Find where the given text appears and provide that cell's center as [x, y] coordinate. 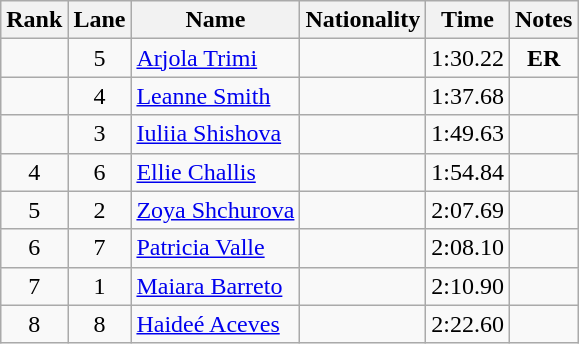
2:22.60 [468, 324]
Ellie Challis [216, 172]
Maiara Barreto [216, 286]
Name [216, 20]
Patricia Valle [216, 248]
2 [100, 210]
2:07.69 [468, 210]
1:49.63 [468, 134]
Nationality [363, 20]
1:54.84 [468, 172]
1:30.22 [468, 58]
1:37.68 [468, 96]
3 [100, 134]
Haideé Aceves [216, 324]
Arjola Trimi [216, 58]
Time [468, 20]
Leanne Smith [216, 96]
2:10.90 [468, 286]
1 [100, 286]
Rank [34, 20]
Lane [100, 20]
ER [543, 58]
Zoya Shchurova [216, 210]
Iuliia Shishova [216, 134]
2:08.10 [468, 248]
Notes [543, 20]
